Capture the cell that displays the provided text and extract its (X, Y) central coordinate. 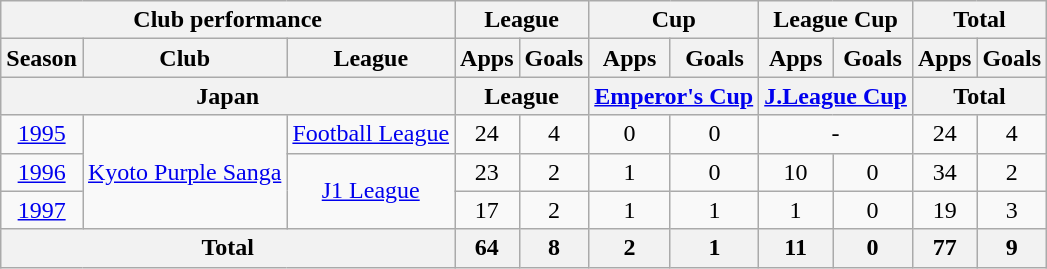
77 (944, 248)
Club performance (228, 20)
Football League (371, 134)
8 (554, 248)
34 (944, 172)
3 (1012, 210)
Kyoto Purple Sanga (184, 172)
10 (796, 172)
64 (487, 248)
J1 League (371, 191)
1996 (42, 172)
11 (796, 248)
17 (487, 210)
1997 (42, 210)
19 (944, 210)
9 (1012, 248)
1995 (42, 134)
- (836, 134)
Japan (228, 96)
J.League Cup (836, 96)
Cup (674, 20)
League Cup (836, 20)
Emperor's Cup (674, 96)
Club (184, 58)
23 (487, 172)
Season (42, 58)
